Search for the cell housing the specified text and yield its [X, Y] center coordinate. 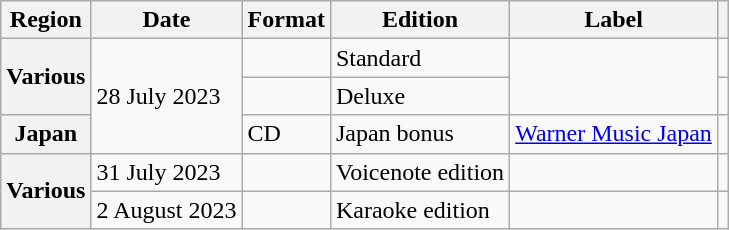
Label [614, 20]
31 July 2023 [166, 172]
CD [286, 134]
Warner Music Japan [614, 134]
Date [166, 20]
Deluxe [420, 96]
Format [286, 20]
Region [46, 20]
Karaoke edition [420, 210]
Standard [420, 58]
Edition [420, 20]
Japan [46, 134]
Voicenote edition [420, 172]
28 July 2023 [166, 96]
Japan bonus [420, 134]
2 August 2023 [166, 210]
